Capture the cell that displays the provided text and extract its [x, y] central coordinate. 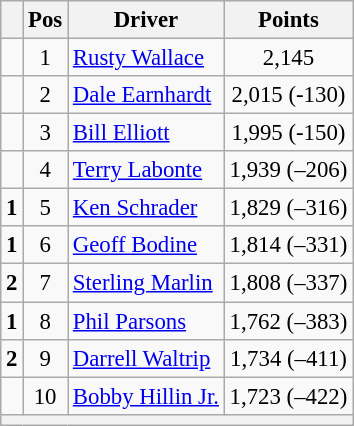
Sterling Marlin [146, 283]
2,015 (-130) [288, 95]
8 [46, 321]
9 [46, 358]
10 [46, 396]
Ken Schrader [146, 208]
1,939 (–206) [288, 170]
Bobby Hillin Jr. [146, 396]
2,145 [288, 58]
Terry Labonte [146, 170]
Phil Parsons [146, 321]
Pos [46, 20]
Driver [146, 20]
Points [288, 20]
1,808 (–337) [288, 283]
3 [46, 133]
1,734 (–411) [288, 358]
Dale Earnhardt [146, 95]
7 [46, 283]
Bill Elliott [146, 133]
1,762 (–383) [288, 321]
6 [46, 245]
1,829 (–316) [288, 208]
Geoff Bodine [146, 245]
5 [46, 208]
1,723 (–422) [288, 396]
1,814 (–331) [288, 245]
4 [46, 170]
Darrell Waltrip [146, 358]
Rusty Wallace [146, 58]
1,995 (-150) [288, 133]
